Detect which cell encompasses the target text, then output its [x, y] center coordinate. 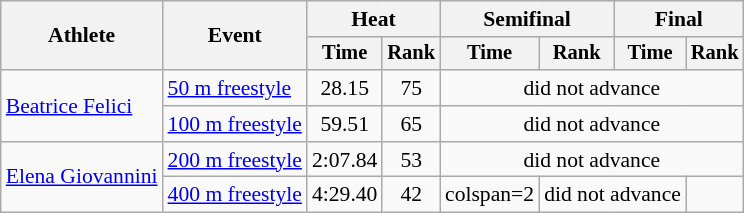
Beatrice Felici [82, 106]
Athlete [82, 36]
Semifinal [527, 19]
2:07.84 [344, 160]
42 [411, 195]
50 m freestyle [235, 88]
Elena Giovannini [82, 178]
200 m freestyle [235, 160]
colspan=2 [490, 195]
400 m freestyle [235, 195]
4:29.40 [344, 195]
65 [411, 124]
59.51 [344, 124]
75 [411, 88]
100 m freestyle [235, 124]
28.15 [344, 88]
Final [678, 19]
Heat [374, 19]
Event [235, 36]
53 [411, 160]
